Provide the (x, y) coordinate of the cell's center where the given text is located.  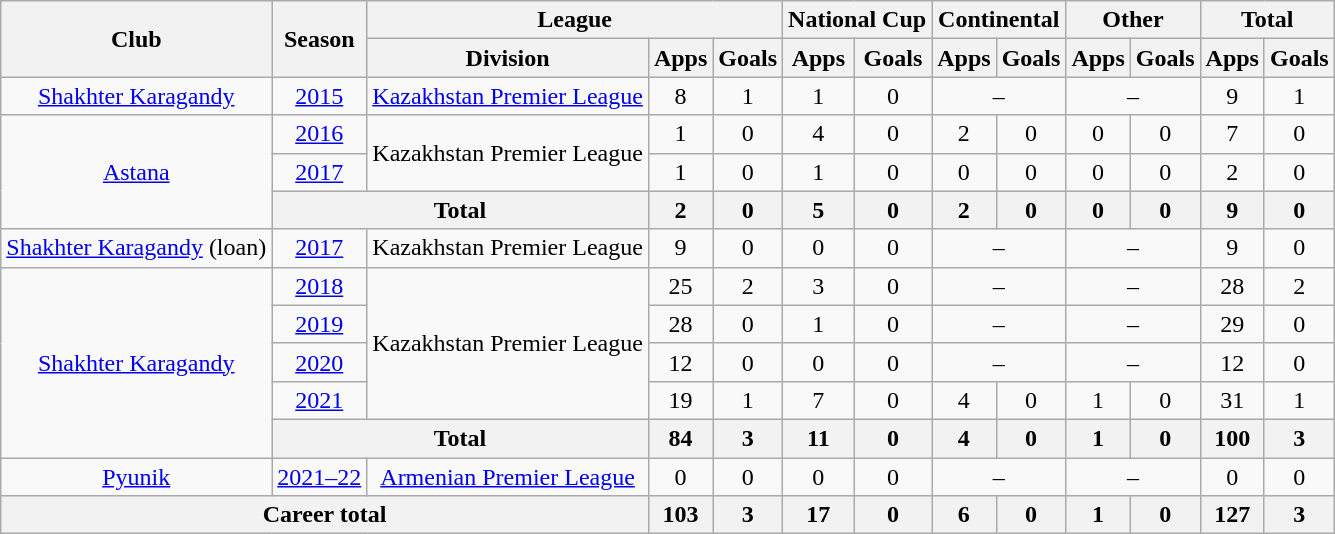
29 (1232, 324)
Season (320, 39)
5 (819, 210)
100 (1232, 438)
8 (680, 96)
Other (1133, 20)
2019 (320, 324)
Shakhter Karagandy (loan) (136, 248)
2020 (320, 362)
2018 (320, 286)
Continental (999, 20)
103 (680, 515)
31 (1232, 400)
2021 (320, 400)
Club (136, 39)
25 (680, 286)
84 (680, 438)
2021–22 (320, 477)
Armenian Premier League (508, 477)
Pyunik (136, 477)
17 (819, 515)
National Cup (858, 20)
11 (819, 438)
Astana (136, 172)
Division (508, 58)
19 (680, 400)
Career total (325, 515)
2016 (320, 134)
League (575, 20)
2015 (320, 96)
6 (964, 515)
127 (1232, 515)
